Extract the [x, y] coordinate from the center of the cell holding the provided text.  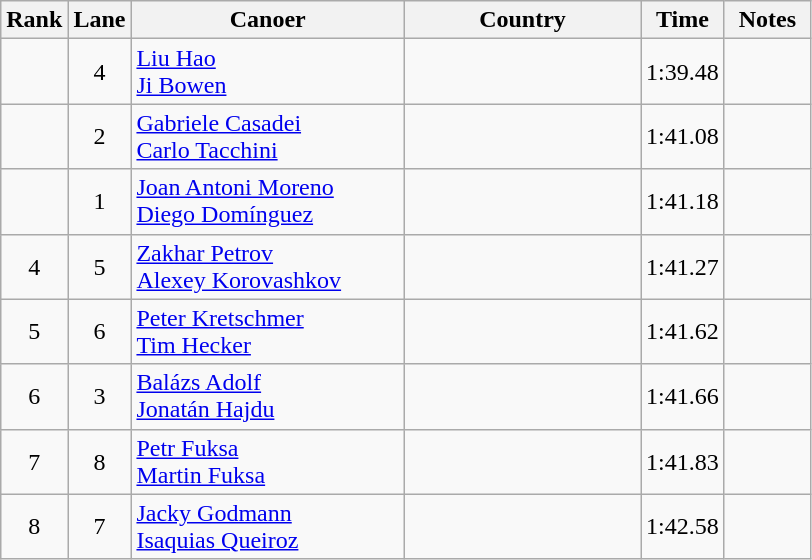
1:41.18 [683, 202]
1:41.83 [683, 462]
3 [100, 396]
2 [100, 136]
Canoer [268, 20]
Petr FuksaMartin Fuksa [268, 462]
1 [100, 202]
Rank [34, 20]
Notes [767, 20]
1:41.62 [683, 332]
Joan Antoni MorenoDiego Domínguez [268, 202]
Peter KretschmerTim Hecker [268, 332]
Country [522, 20]
1:41.27 [683, 266]
1:39.48 [683, 72]
Zakhar PetrovAlexey Korovashkov [268, 266]
Time [683, 20]
Balázs AdolfJonatán Hajdu [268, 396]
Gabriele CasadeiCarlo Tacchini [268, 136]
1:41.08 [683, 136]
1:41.66 [683, 396]
Jacky GodmannIsaquias Queiroz [268, 526]
1:42.58 [683, 526]
Liu HaoJi Bowen [268, 72]
Lane [100, 20]
